Pinpoint the cell where the given text exists, returning its (X, Y) midpoint coordinate. 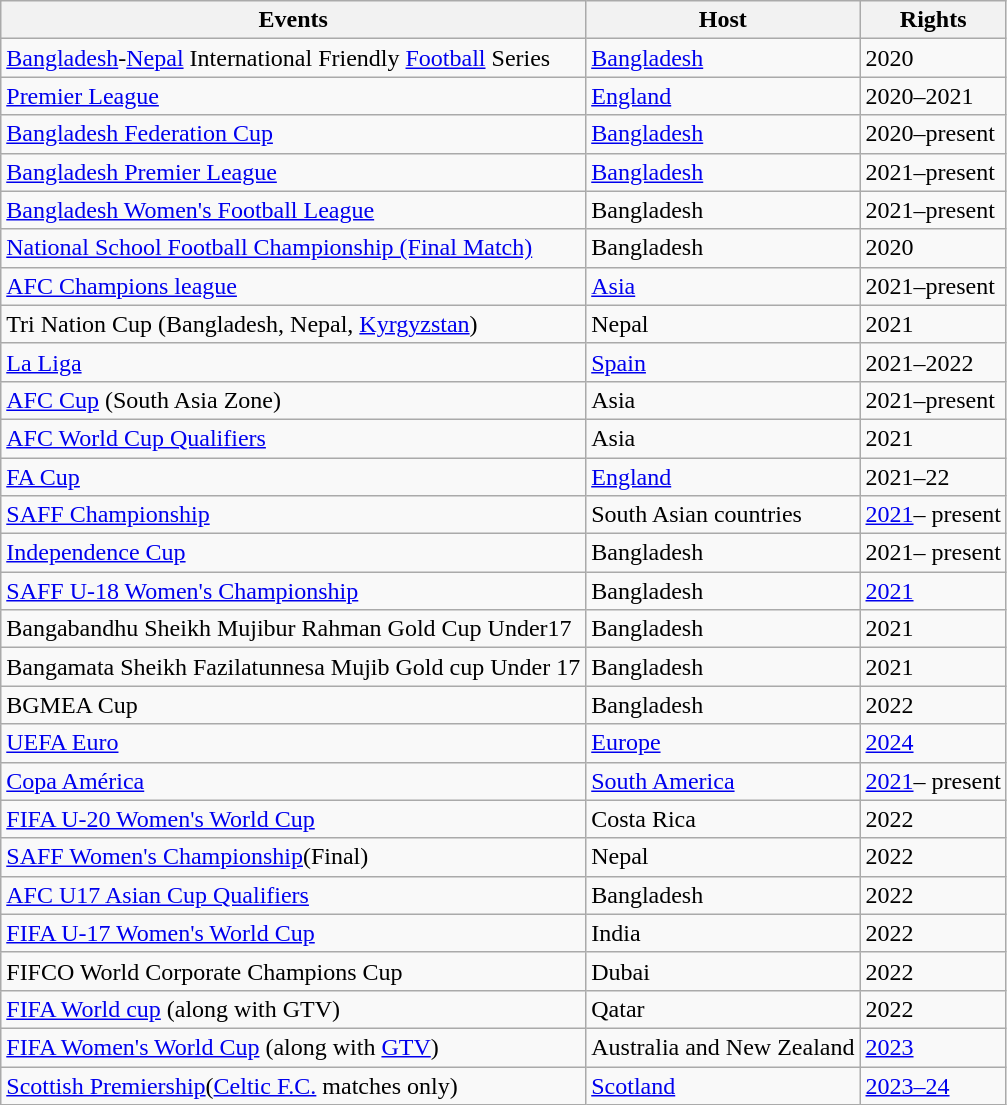
FA Cup (294, 477)
2024 (933, 743)
FIFA Women's World Cup (along with GTV) (294, 1047)
Scottish Premiership(Celtic F.C. matches only) (294, 1085)
FIFCO World Corporate Champions Cup (294, 971)
South America (723, 781)
Tri Nation Cup (Bangladesh, Nepal, Kyrgyzstan) (294, 324)
AFC Champions league (294, 286)
SAFF Women's Championship(Final) (294, 857)
FIFA U-17 Women's World Cup (294, 933)
South Asian countries (723, 515)
Bangladesh Premier League (294, 172)
UEFA Euro (294, 743)
Bangladesh-Nepal International Friendly Football Series (294, 58)
Host (723, 20)
National School Football Championship (Final Match) (294, 248)
Scotland (723, 1085)
AFC Cup (South Asia Zone) (294, 400)
Independence Cup (294, 553)
Premier League (294, 96)
2020–present (933, 134)
Rights (933, 20)
Events (294, 20)
AFC World Cup Qualifiers (294, 438)
Costa Rica (723, 819)
Europe (723, 743)
2023–24 (933, 1085)
FIFA World cup (along with GTV) (294, 1009)
Bangamata Sheikh Fazilatunnesa Mujib Gold cup Under 17 (294, 667)
Copa América (294, 781)
Spain (723, 362)
BGMEA Cup (294, 705)
India (723, 933)
2021–22 (933, 477)
2020–2021 (933, 96)
Qatar (723, 1009)
AFC U17 Asian Cup Qualifiers (294, 895)
FIFA U-20 Women's World Cup (294, 819)
SAFF U-18 Women's Championship (294, 591)
Australia and New Zealand (723, 1047)
La Liga (294, 362)
2023 (933, 1047)
Bangladesh Women's Football League (294, 210)
SAFF Championship (294, 515)
2021–2022 (933, 362)
Bangabandhu Sheikh Mujibur Rahman Gold Cup Under17 (294, 629)
Bangladesh Federation Cup (294, 134)
Dubai (723, 971)
